Determine the [X, Y] coordinate at the center of the cell enclosing the given text.  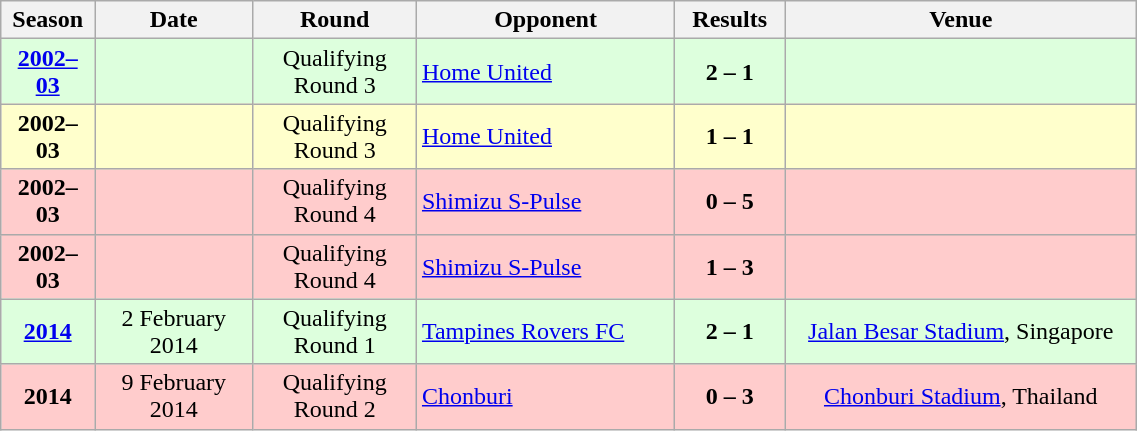
Opponent [545, 20]
Tampines Rovers FC [545, 332]
Chonburi Stadium, Thailand [961, 396]
0 – 5 [730, 202]
Venue [961, 20]
Season [48, 20]
Results [730, 20]
0 – 3 [730, 396]
Round [335, 20]
1 – 3 [730, 266]
Qualifying Round 2 [335, 396]
Jalan Besar Stadium, Singapore [961, 332]
Date [174, 20]
Chonburi [545, 396]
1 – 1 [730, 136]
Qualifying Round 1 [335, 332]
2 February 2014 [174, 332]
9 February 2014 [174, 396]
